Capture the cell that displays the provided text and extract its (X, Y) central coordinate. 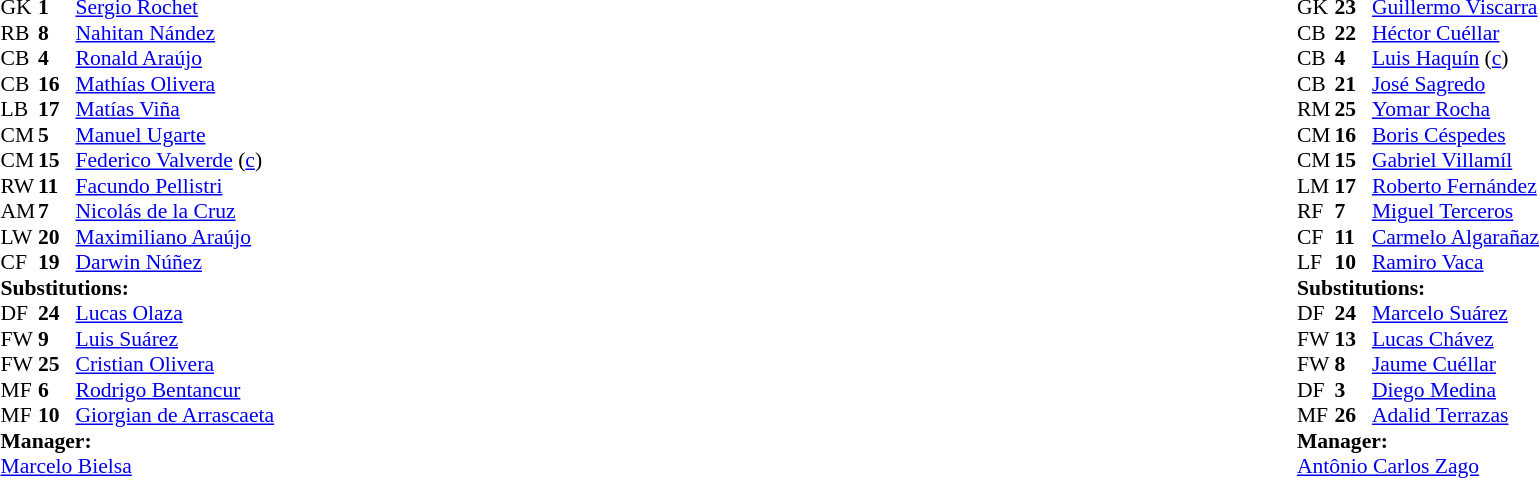
RF (1316, 211)
26 (1353, 415)
Luis Haquín (c) (1456, 59)
AM (19, 211)
Lucas Olaza (176, 313)
9 (57, 339)
Héctor Cuéllar (1456, 33)
Manuel Ugarte (176, 135)
Mathías Olivera (176, 84)
LF (1316, 263)
Matías Viña (176, 109)
Cristian Olivera (176, 365)
Luis Suárez (176, 339)
22 (1353, 33)
Rodrigo Bentancur (176, 390)
Boris Céspedes (1456, 135)
Federico Valverde (c) (176, 161)
Ramiro Vaca (1456, 263)
Ronald Araújo (176, 59)
Roberto Fernández (1456, 186)
RM (1316, 109)
LB (19, 109)
Maximiliano Araújo (176, 237)
Nahitan Nández (176, 33)
3 (1353, 390)
5 (57, 135)
Miguel Terceros (1456, 211)
19 (57, 263)
Diego Medina (1456, 390)
Adalid Terrazas (1456, 415)
21 (1353, 84)
LM (1316, 186)
RB (19, 33)
Darwin Núñez (176, 263)
RW (19, 186)
Marcelo Suárez (1456, 313)
Jaume Cuéllar (1456, 365)
Lucas Chávez (1456, 339)
José Sagredo (1456, 84)
Nicolás de la Cruz (176, 211)
Yomar Rocha (1456, 109)
LW (19, 237)
Gabriel Villamíl (1456, 161)
Facundo Pellistri (176, 186)
Carmelo Algarañaz (1456, 237)
20 (57, 237)
6 (57, 390)
13 (1353, 339)
Giorgian de Arrascaeta (176, 415)
